Return the [X, Y] coordinate for the center point of the cell that contains the specified text.  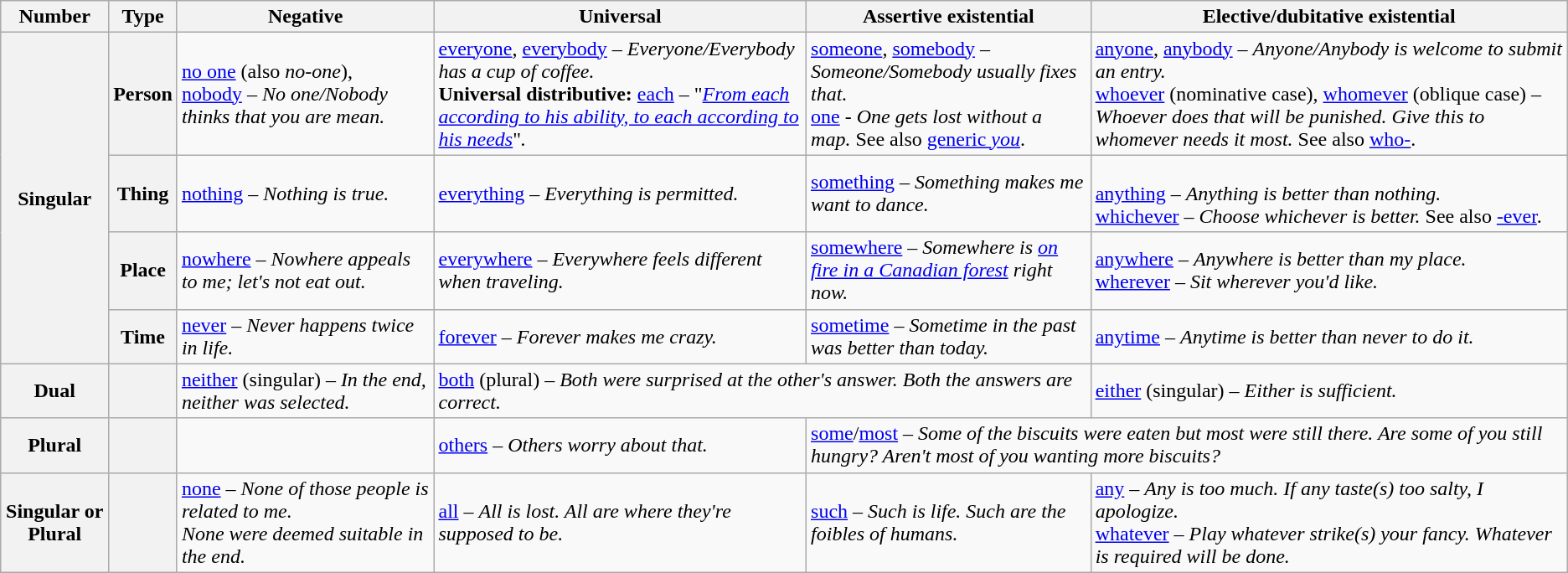
Place [143, 271]
Type [143, 17]
Plural [55, 446]
never – Never happens twice in life. [305, 337]
Dual [55, 390]
Singular or Plural [55, 523]
any – Any is too much. If any taste(s) too salty, I apologize.whatever – Play whatever strike(s) your fancy. Whatever is required will be done. [1328, 523]
sometime – Sometime in the past was better than today. [949, 337]
anywhere – Anywhere is better than my place.wherever – Sit wherever you'd like. [1328, 271]
none – None of those people is related to me.None were deemed suitable in the end. [305, 523]
everything – Everything is permitted. [620, 194]
Universal [620, 17]
Number [55, 17]
no one (also no-one), nobody – No one/Nobody thinks that you are mean. [305, 94]
anything – Anything is better than nothing.whichever – Choose whichever is better. See also -ever. [1328, 194]
Singular [55, 198]
either (singular) – Either is sufficient. [1328, 390]
both (plural) – Both were surprised at the other's answer. Both the answers are correct. [762, 390]
someone, somebody – Someone/Somebody usually fixes that.one - One gets lost without a map. See also generic you. [949, 94]
Elective/dubitative existential [1328, 17]
such – Such is life. Such are the foibles of humans. [949, 523]
Thing [143, 194]
everywhere – Everywhere feels different when traveling. [620, 271]
some/most – Some of the biscuits were eaten but most were still there. Are some of you still hungry? Aren't most of you wanting more biscuits? [1188, 446]
nothing – Nothing is true. [305, 194]
Person [143, 94]
Time [143, 337]
neither (singular) – In the end, neither was selected. [305, 390]
somewhere – Somewhere is on fire in a Canadian forest right now. [949, 271]
anytime – Anytime is better than never to do it. [1328, 337]
something – Something makes me want to dance. [949, 194]
Negative [305, 17]
nowhere – Nowhere appeals to me; let's not eat out. [305, 271]
Assertive existential [949, 17]
others – Others worry about that. [620, 446]
forever – Forever makes me crazy. [620, 337]
all – All is lost. All are where they're supposed to be. [620, 523]
